Locate the cell with the specified text and output its (x, y) center coordinate. 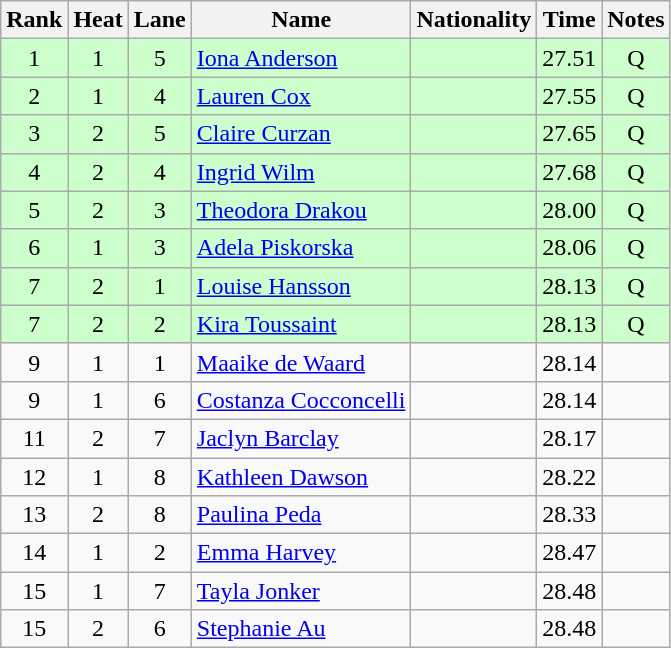
12 (34, 477)
28.00 (570, 210)
27.55 (570, 96)
28.06 (570, 248)
28.47 (570, 553)
Time (570, 20)
Lane (160, 20)
14 (34, 553)
Kira Toussaint (301, 324)
Maaike de Waard (301, 362)
27.65 (570, 134)
Rank (34, 20)
Louise Hansson (301, 286)
27.68 (570, 172)
Nationality (474, 20)
Heat (98, 20)
13 (34, 515)
Ingrid Wilm (301, 172)
Kathleen Dawson (301, 477)
Adela Piskorska (301, 248)
Stephanie Au (301, 629)
Tayla Jonker (301, 591)
27.51 (570, 58)
Costanza Cocconcelli (301, 400)
Emma Harvey (301, 553)
11 (34, 438)
28.33 (570, 515)
28.17 (570, 438)
Paulina Peda (301, 515)
Lauren Cox (301, 96)
28.22 (570, 477)
Notes (636, 20)
Iona Anderson (301, 58)
Jaclyn Barclay (301, 438)
Name (301, 20)
Theodora Drakou (301, 210)
Claire Curzan (301, 134)
